Extract the (x, y) coordinate from the center of the cell holding the provided text.  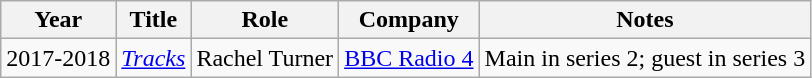
Title (154, 20)
Main in series 2; guest in series 3 (645, 58)
2017-2018 (58, 58)
Role (265, 20)
Notes (645, 20)
Tracks (154, 58)
Company (409, 20)
Rachel Turner (265, 58)
BBC Radio 4 (409, 58)
Year (58, 20)
